Detect which cell encompasses the target text, then output its (x, y) center coordinate. 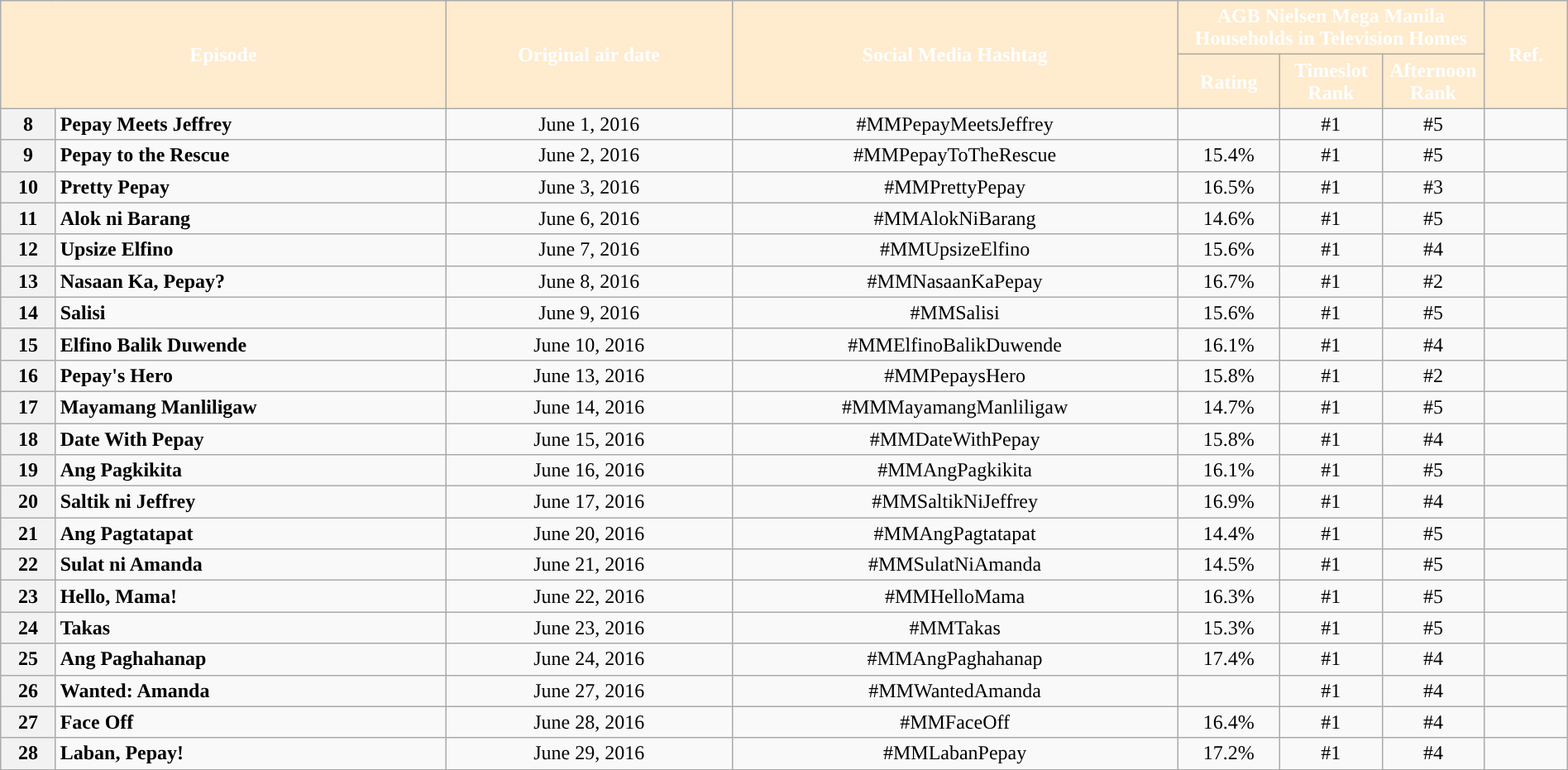
Ang Paghahanap (251, 659)
June 10, 2016 (589, 344)
Ang Pagkikita (251, 471)
Rating (1229, 81)
#MMPepayToTheRescue (954, 155)
Afternoon Rank (1433, 81)
June 27, 2016 (589, 691)
Hello, Mama! (251, 596)
June 17, 2016 (589, 502)
June 9, 2016 (589, 313)
June 29, 2016 (589, 753)
#MMPepaysHero (954, 375)
Saltik ni Jeffrey (251, 502)
24 (28, 628)
Nasaan Ka, Pepay? (251, 281)
Date With Pepay (251, 439)
15.4% (1229, 155)
Episode (223, 55)
13 (28, 281)
Pepay's Hero (251, 375)
#MMLabanPepay (954, 753)
#MMAngPaghahanap (954, 659)
#MMSulatNiAmanda (954, 565)
23 (28, 596)
Pepay Meets Jeffrey (251, 124)
#MMPepayMeetsJeffrey (954, 124)
June 23, 2016 (589, 628)
28 (28, 753)
Ref. (1527, 55)
16.4% (1229, 722)
#MMDateWithPepay (954, 439)
#MMAngPagkikita (954, 471)
21 (28, 533)
June 22, 2016 (589, 596)
#MMAngPagtatapat (954, 533)
#MMAlokNiBarang (954, 218)
#MMTakas (954, 628)
Alok ni Barang (251, 218)
16.7% (1229, 281)
14 (28, 313)
#3 (1433, 187)
June 2, 2016 (589, 155)
18 (28, 439)
14.5% (1229, 565)
14.4% (1229, 533)
June 15, 2016 (589, 439)
#MMFaceOff (954, 722)
27 (28, 722)
19 (28, 471)
Elfino Balik Duwende (251, 344)
June 20, 2016 (589, 533)
16.9% (1229, 502)
#MMSalisi (954, 313)
17.2% (1229, 753)
Face Off (251, 722)
11 (28, 218)
#MMElfinoBalikDuwende (954, 344)
15 (28, 344)
Mayamang Manliligaw (251, 407)
25 (28, 659)
17.4% (1229, 659)
#MMUpsizeElfino (954, 250)
17 (28, 407)
20 (28, 502)
June 21, 2016 (589, 565)
Original air date (589, 55)
#MMHelloMama (954, 596)
Timeslot Rank (1331, 81)
10 (28, 187)
Takas (251, 628)
Pretty Pepay (251, 187)
June 13, 2016 (589, 375)
Sulat ni Amanda (251, 565)
9 (28, 155)
Laban, Pepay! (251, 753)
Ang Pagtatapat (251, 533)
14.7% (1229, 407)
#MMPrettyPepay (954, 187)
June 7, 2016 (589, 250)
June 3, 2016 (589, 187)
Pepay to the Rescue (251, 155)
14.6% (1229, 218)
#MMWantedAmanda (954, 691)
June 1, 2016 (589, 124)
22 (28, 565)
AGB Nielsen Mega Manila Households in Television Homes (1331, 28)
June 16, 2016 (589, 471)
15.3% (1229, 628)
Salisi (251, 313)
16.5% (1229, 187)
16.3% (1229, 596)
Social Media Hashtag (954, 55)
June 28, 2016 (589, 722)
June 24, 2016 (589, 659)
June 14, 2016 (589, 407)
16 (28, 375)
#MMNasaanKaPepay (954, 281)
#MMMayamangManliligaw (954, 407)
June 6, 2016 (589, 218)
8 (28, 124)
Upsize Elfino (251, 250)
Wanted: Amanda (251, 691)
#MMSaltikNiJeffrey (954, 502)
12 (28, 250)
26 (28, 691)
June 8, 2016 (589, 281)
